From the cell containing the given text, extract its center point as [X, Y] coordinate. 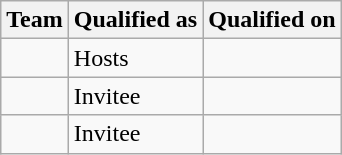
Qualified on [272, 20]
Team [35, 20]
Hosts [135, 58]
Qualified as [135, 20]
